Identify which cell holds the provided text, then report its [X, Y] central coordinate. 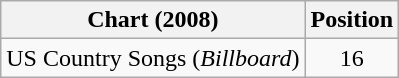
Position [352, 20]
US Country Songs (Billboard) [153, 58]
Chart (2008) [153, 20]
16 [352, 58]
